Return the (x, y) coordinate for the center point of the cell that contains the specified text.  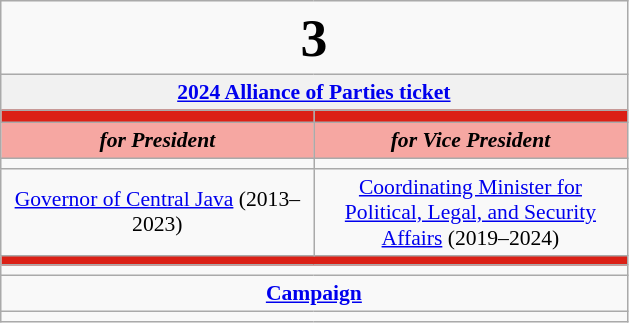
Governor of Central Java (2013–2023) (158, 212)
Campaign (314, 294)
Coordinating Minister for Political, Legal, and Security Affairs (2019–2024) (470, 212)
for President (158, 141)
3 (314, 38)
for Vice President (470, 141)
2024 Alliance of Parties ticket (314, 92)
